Locate the cell with the specified text and output its [x, y] center coordinate. 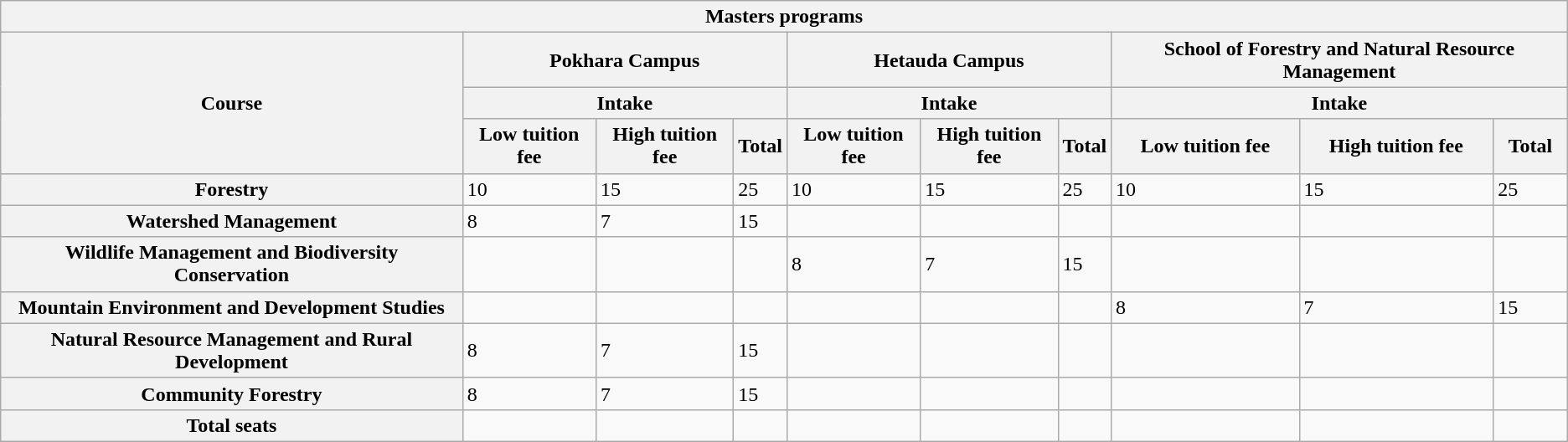
Masters programs [784, 17]
School of Forestry and Natural Resource Management [1340, 60]
Community Forestry [231, 393]
Watershed Management [231, 221]
Wildlife Management and Biodiversity Conservation [231, 265]
Natural Resource Management and Rural Development [231, 350]
Pokhara Campus [625, 60]
Total seats [231, 425]
Forestry [231, 189]
Hetauda Campus [948, 60]
Mountain Environment and Development Studies [231, 307]
Course [231, 103]
